Identify which cell holds the provided text, then report its (X, Y) central coordinate. 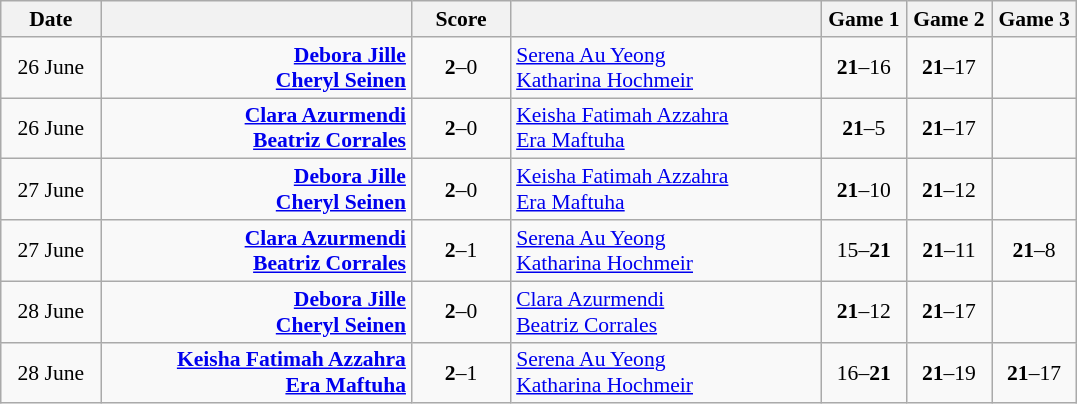
Game 2 (948, 19)
21–19 (948, 372)
21–10 (864, 190)
Date (51, 19)
21–5 (864, 128)
Game 3 (1034, 19)
15–21 (864, 250)
Score (461, 19)
21–16 (864, 68)
21–8 (1034, 250)
Game 1 (864, 19)
16–21 (864, 372)
21–11 (948, 250)
